Search for the cell housing the specified text and yield its [X, Y] center coordinate. 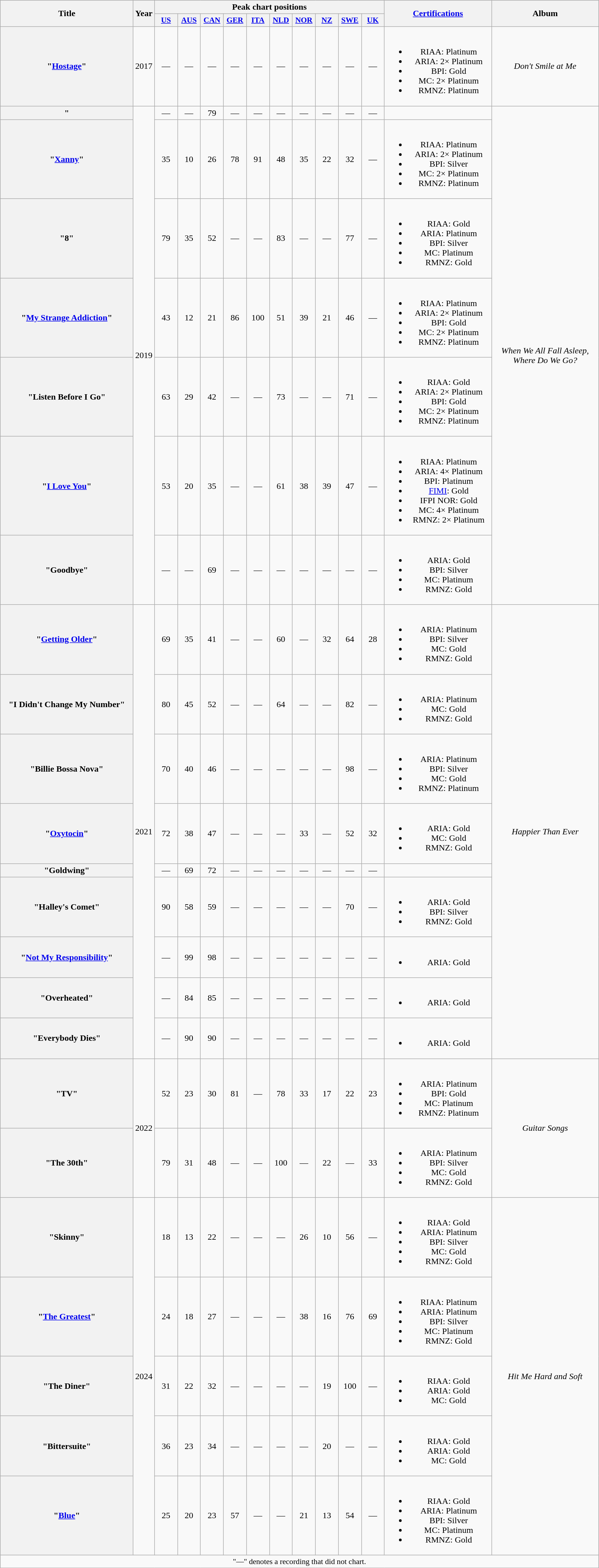
NOR [304, 20]
"Halley's Comet" [67, 907]
UK [373, 20]
"Goodbye" [67, 570]
ARIA: PlatinumBPI: SilverMC: GoldRMNZ: Platinum [438, 769]
42 [212, 397]
"Getting Older" [67, 639]
12 [189, 318]
57 [235, 1515]
RIAA: GoldARIA: PlatinumBPI: SilverMC: GoldRMNZ: Gold [438, 1237]
"The Greatest" [67, 1317]
61 [281, 486]
82 [350, 704]
" [67, 113]
40 [189, 769]
NZ [327, 20]
NLD [281, 20]
Peak chart positions [270, 7]
Certifications [438, 14]
43 [166, 318]
27 [212, 1317]
RIAA: PlatinumARIA: 4× PlatinumBPI: PlatinumFIMI: GoldIFPI NOR: GoldMC: 4× PlatinumRMNZ: 2× Platinum [438, 486]
36 [166, 1446]
53 [166, 486]
19 [327, 1386]
"The Diner" [67, 1386]
ARIA: GoldBPI: SilverRMNZ: Gold [438, 907]
ARIA: PlatinumBPI: GoldMC: PlatinumRMNZ: Platinum [438, 1093]
83 [281, 239]
Title [67, 14]
AUS [189, 20]
2019 [144, 356]
56 [350, 1237]
"My Strange Addiction" [67, 318]
30 [212, 1093]
When We All Fall Asleep, Where Do We Go? [545, 356]
17 [327, 1093]
"Everybody Dies" [67, 1038]
86 [235, 318]
GER [235, 20]
"Listen Before I Go" [67, 397]
2017 [144, 66]
SWE [350, 20]
2022 [144, 1128]
"Billie Bossa Nova" [67, 769]
"Blue" [67, 1515]
"Hostage" [67, 66]
54 [350, 1515]
91 [258, 159]
Hit Me Hard and Soft [545, 1376]
58 [189, 907]
"Overheated" [67, 998]
2024 [144, 1376]
77 [350, 239]
99 [189, 957]
71 [350, 397]
34 [212, 1446]
"Not My Responsibility" [67, 957]
Guitar Songs [545, 1128]
Album [545, 14]
29 [189, 397]
85 [212, 998]
"The 30th" [67, 1163]
28 [373, 639]
63 [166, 397]
Happier Than Ever [545, 831]
RIAA: PlatinumARIA: 2× PlatinumBPI: SilverMC: 2× PlatinumRMNZ: Platinum [438, 159]
81 [235, 1093]
"—" denotes a recording that did not chart. [300, 1562]
CAN [212, 20]
51 [281, 318]
"Skinny" [67, 1237]
ITA [258, 20]
73 [281, 397]
80 [166, 704]
59 [212, 907]
45 [189, 704]
24 [166, 1317]
60 [281, 639]
RIAA: PlatinumARIA: PlatinumBPI: SilverMC: PlatinumRMNZ: Gold [438, 1317]
41 [212, 639]
25 [166, 1515]
"Xanny" [67, 159]
"Oxytocin" [67, 834]
84 [189, 998]
"Bittersuite" [67, 1446]
RIAA: GoldARIA: 2× PlatinumBPI: GoldMC: 2× PlatinumRMNZ: Platinum [438, 397]
"Goldwing" [67, 870]
2021 [144, 831]
ARIA: PlatinumMC: GoldRMNZ: Gold [438, 704]
"I Didn't Change My Number" [67, 704]
"TV" [67, 1093]
16 [327, 1317]
US [166, 20]
ARIA: GoldMC: GoldRMNZ: Gold [438, 834]
ARIA: GoldBPI: SilverMC: PlatinumRMNZ: Gold [438, 570]
"8" [67, 239]
"I Love You" [67, 486]
Year [144, 14]
76 [350, 1317]
Don't Smile at Me [545, 66]
